From the cell containing the given text, extract its center point as (x, y) coordinate. 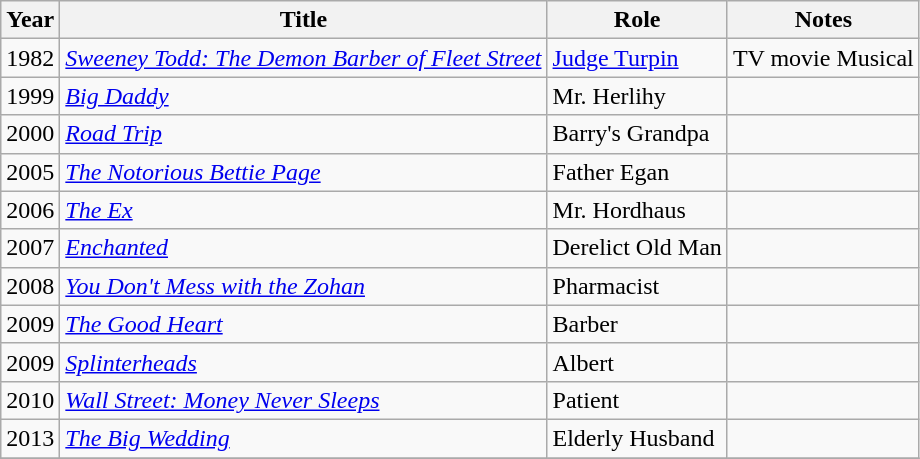
Road Trip (304, 134)
2010 (30, 400)
Judge Turpin (637, 58)
2013 (30, 438)
Elderly Husband (637, 438)
2008 (30, 286)
2006 (30, 210)
The Big Wedding (304, 438)
Big Daddy (304, 96)
You Don't Mess with the Zohan (304, 286)
Role (637, 20)
Title (304, 20)
The Notorious Bettie Page (304, 172)
Barry's Grandpa (637, 134)
Patient (637, 400)
1982 (30, 58)
TV movie Musical (823, 58)
Derelict Old Man (637, 248)
1999 (30, 96)
Father Egan (637, 172)
Barber (637, 324)
Sweeney Todd: The Demon Barber of Fleet Street (304, 58)
Albert (637, 362)
Mr. Herlihy (637, 96)
Splinterheads (304, 362)
Pharmacist (637, 286)
The Good Heart (304, 324)
2007 (30, 248)
2005 (30, 172)
Mr. Hordhaus (637, 210)
Wall Street: Money Never Sleeps (304, 400)
Enchanted (304, 248)
Notes (823, 20)
The Ex (304, 210)
Year (30, 20)
2000 (30, 134)
